Output the [X, Y] coordinate of the center of the cell containing the given text.  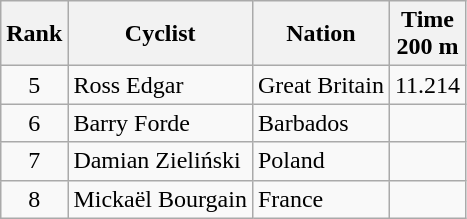
6 [34, 123]
Time200 m [427, 34]
Barbados [320, 123]
Damian Zieliński [160, 161]
Poland [320, 161]
Rank [34, 34]
Barry Forde [160, 123]
5 [34, 85]
Great Britain [320, 85]
Ross Edgar [160, 85]
11.214 [427, 85]
8 [34, 199]
France [320, 199]
Cyclist [160, 34]
Mickaël Bourgain [160, 199]
7 [34, 161]
Nation [320, 34]
